For the text-containing cell, return its midpoint in [x, y] coordinate format. 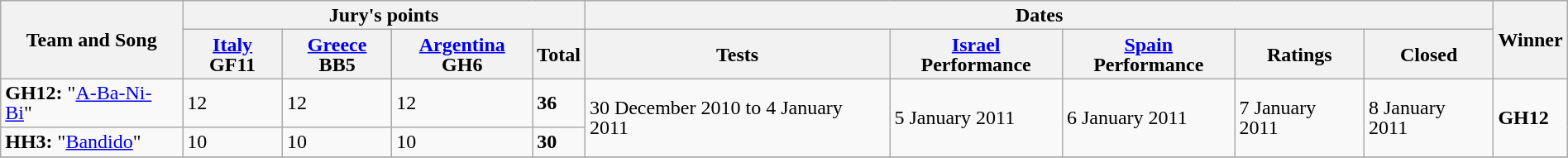
Total [559, 55]
Argentina GH6 [462, 55]
Team and Song [92, 40]
Ratings [1299, 55]
8 January 2011 [1428, 117]
GH12 [1530, 117]
Jury's points [384, 15]
Greece BB5 [337, 55]
Spain Performance [1148, 55]
Tests [738, 55]
GH12: "A-Ba-Ni-Bi" [92, 103]
Italy GF11 [233, 55]
Dates [1039, 15]
6 January 2011 [1148, 117]
Closed [1428, 55]
36 [559, 103]
30 December 2010 to 4 January 2011 [738, 117]
Winner [1530, 40]
7 January 2011 [1299, 117]
Israel Performance [976, 55]
30 [559, 142]
HH3: "Bandido" [92, 142]
5 January 2011 [976, 117]
